Locate the cell with the specified text and output its (x, y) center coordinate. 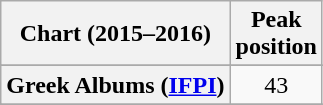
43 (276, 85)
Greek Albums (IFPI) (116, 85)
Chart (2015–2016) (116, 34)
Peakposition (276, 34)
